Locate the cell with the specified text and output its (x, y) center coordinate. 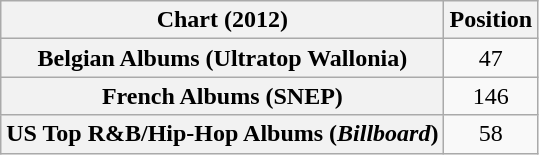
58 (491, 134)
Belgian Albums (Ultratop Wallonia) (222, 58)
Position (491, 20)
French Albums (SNEP) (222, 96)
Chart (2012) (222, 20)
47 (491, 58)
146 (491, 96)
US Top R&B/Hip-Hop Albums (Billboard) (222, 134)
